Pinpoint the cell where the given text exists, returning its (X, Y) midpoint coordinate. 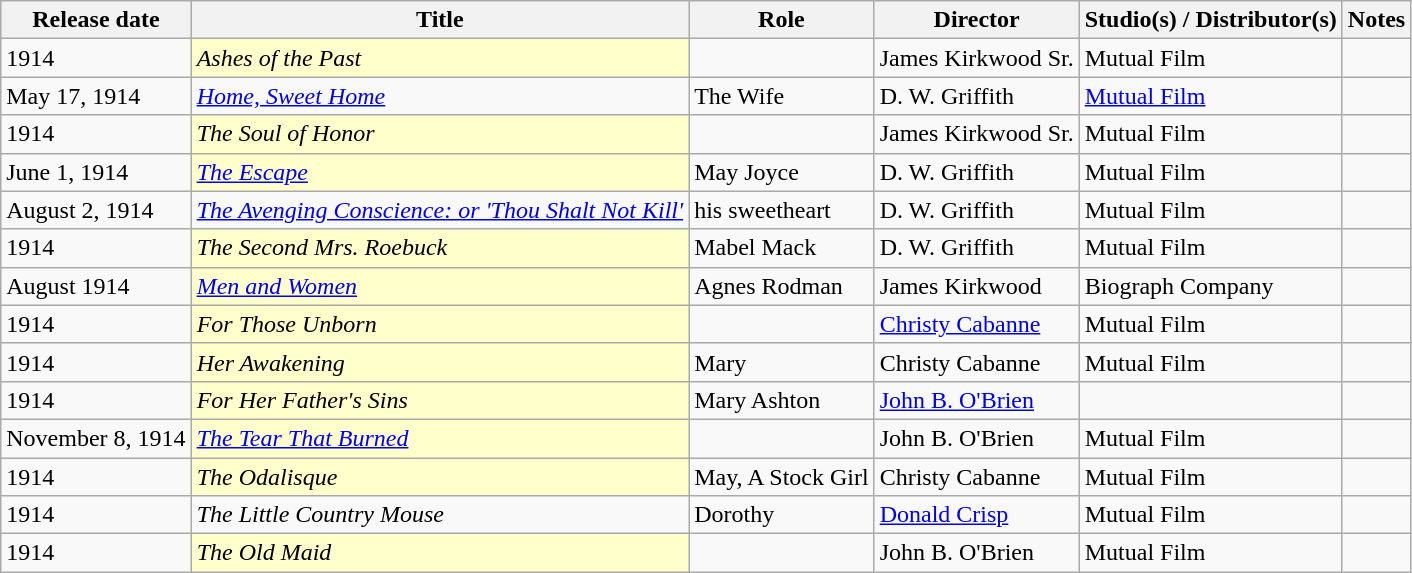
May Joyce (782, 172)
August 1914 (96, 286)
August 2, 1914 (96, 210)
The Avenging Conscience: or 'Thou Shalt Not Kill' (440, 210)
June 1, 1914 (96, 172)
The Tear That Burned (440, 438)
Director (976, 20)
Studio(s) / Distributor(s) (1210, 20)
Mary Ashton (782, 400)
The Old Maid (440, 553)
Release date (96, 20)
Role (782, 20)
Agnes Rodman (782, 286)
Title (440, 20)
May, A Stock Girl (782, 477)
Ashes of the Past (440, 58)
Mabel Mack (782, 248)
For Her Father's Sins (440, 400)
The Soul of Honor (440, 134)
May 17, 1914 (96, 96)
Mary (782, 362)
Notes (1376, 20)
Dorothy (782, 515)
The Little Country Mouse (440, 515)
Her Awakening (440, 362)
The Odalisque (440, 477)
James Kirkwood (976, 286)
For Those Unborn (440, 324)
The Wife (782, 96)
November 8, 1914 (96, 438)
The Escape (440, 172)
Donald Crisp (976, 515)
Home, Sweet Home (440, 96)
his sweetheart (782, 210)
Biograph Company (1210, 286)
The Second Mrs. Roebuck (440, 248)
Men and Women (440, 286)
